For the text-containing cell, return its midpoint in [X, Y] coordinate format. 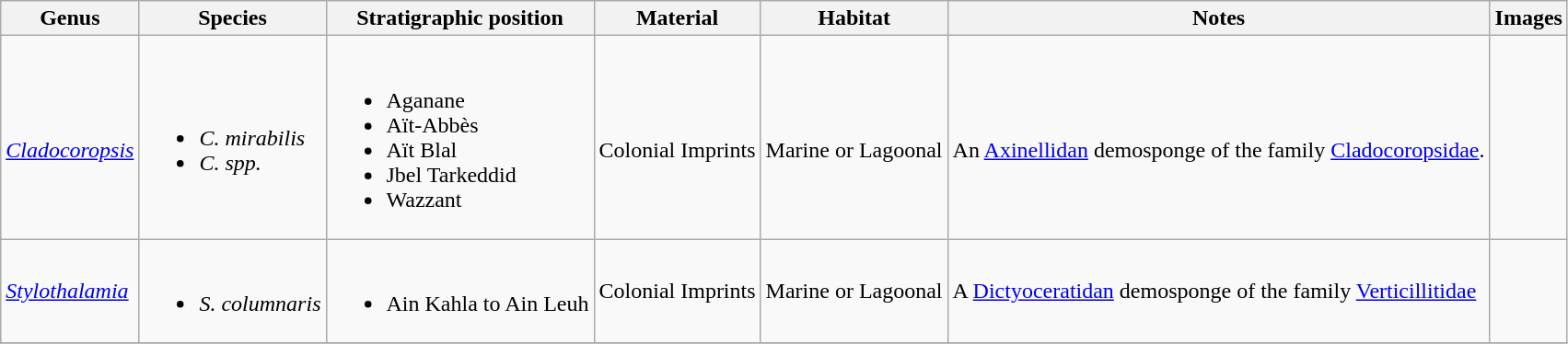
Images [1528, 18]
Stylothalamia [70, 291]
An Axinellidan demosponge of the family Cladocoropsidae. [1219, 138]
AgananeAït-AbbèsAït BlalJbel TarkeddidWazzant [460, 138]
Species [232, 18]
Habitat [854, 18]
C. mirabilisC. spp. [232, 138]
Notes [1219, 18]
S. columnaris [232, 291]
Stratigraphic position [460, 18]
Ain Kahla to Ain Leuh [460, 291]
Cladocoropsis [70, 138]
Material [678, 18]
Genus [70, 18]
A Dictyoceratidan demosponge of the family Verticillitidae [1219, 291]
